Determine the (x, y) coordinate at the center of the cell enclosing the given text.  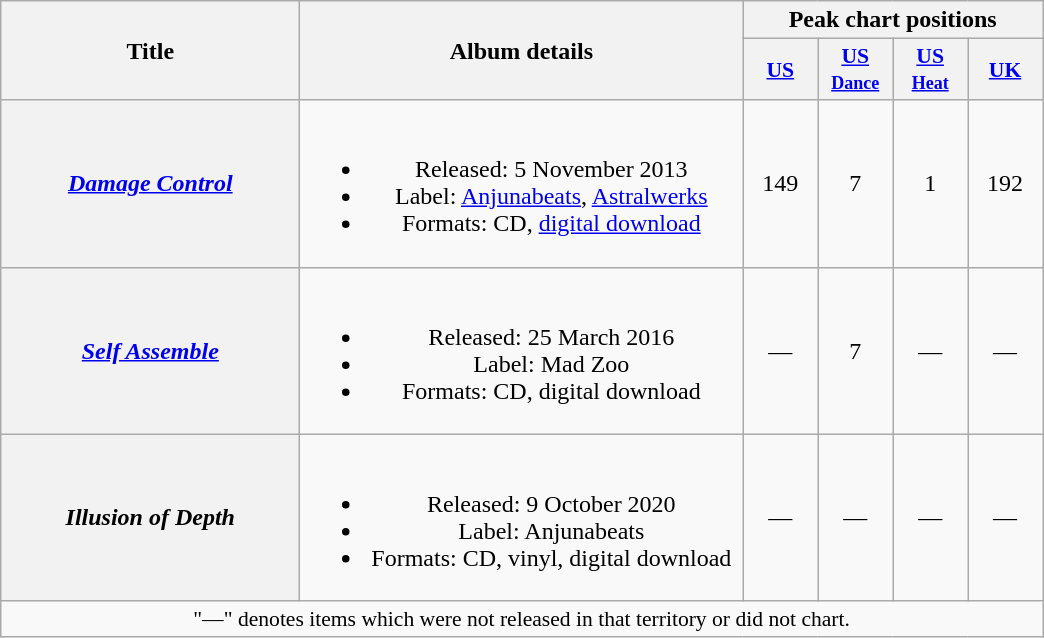
Peak chart positions (893, 20)
Title (150, 50)
Illusion of Depth (150, 518)
US (780, 70)
Album details (522, 50)
Self Assemble (150, 350)
Released: 9 October 2020Label: AnjunabeatsFormats: CD, vinyl, digital download (522, 518)
192 (1006, 184)
UK (1006, 70)
Released: 25 March 2016Label: Mad ZooFormats: CD, digital download (522, 350)
USDance (856, 70)
Damage Control (150, 184)
"—" denotes items which were not released in that territory or did not chart. (522, 619)
149 (780, 184)
Released: 5 November 2013Label: Anjunabeats, AstralwerksFormats: CD, digital download (522, 184)
USHeat (930, 70)
1 (930, 184)
